From the cell containing the given text, extract its center point as (x, y) coordinate. 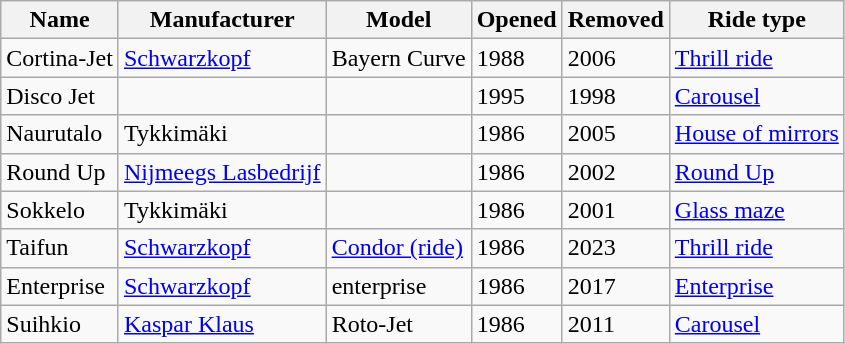
Removed (616, 20)
Name (60, 20)
Manufacturer (222, 20)
2001 (616, 210)
Nijmeegs Lasbedrijf (222, 172)
Condor (ride) (398, 248)
Glass maze (756, 210)
Cortina-Jet (60, 58)
1998 (616, 96)
Naurutalo (60, 134)
1995 (516, 96)
2002 (616, 172)
Model (398, 20)
Kaspar Klaus (222, 324)
Opened (516, 20)
House of mirrors (756, 134)
2017 (616, 286)
Bayern Curve (398, 58)
enterprise (398, 286)
Suihkio (60, 324)
2006 (616, 58)
2023 (616, 248)
Taifun (60, 248)
2005 (616, 134)
Ride type (756, 20)
2011 (616, 324)
Roto-Jet (398, 324)
1988 (516, 58)
Disco Jet (60, 96)
Sokkelo (60, 210)
